Find where the given text appears and provide that cell's center as (x, y) coordinate. 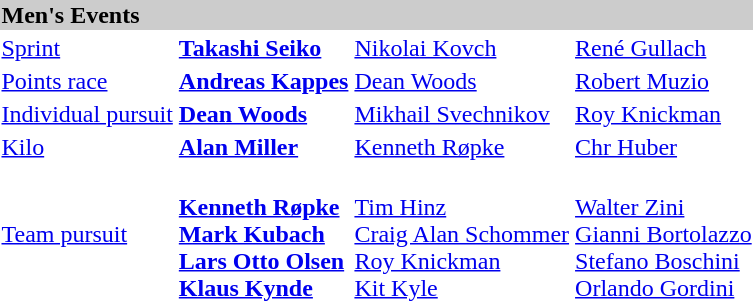
Kenneth Røpke (462, 147)
Alan Miller (264, 147)
Nikolai Kovch (462, 48)
Takashi Seiko (264, 48)
Men's Events (376, 15)
Individual pursuit (87, 114)
Sprint (87, 48)
Points race (87, 81)
Mikhail Svechnikov (462, 114)
Kilo (87, 147)
Andreas Kappes (264, 81)
